Return the [x, y] coordinate for the center point of the cell that contains the specified text.  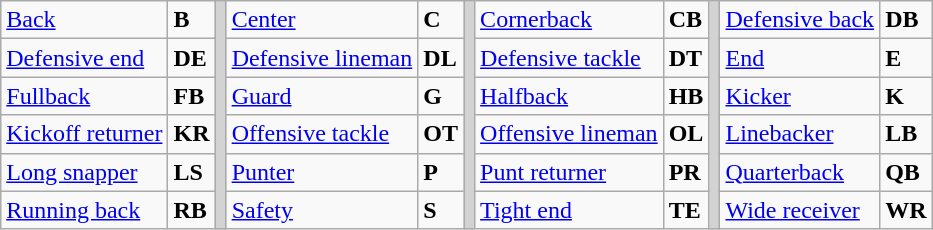
Defensive end [84, 58]
B [192, 20]
Tight end [570, 210]
HB [686, 96]
DE [192, 58]
Punter [322, 172]
E [906, 58]
OL [686, 134]
Defensive back [800, 20]
TE [686, 210]
Quarterback [800, 172]
FB [192, 96]
WR [906, 210]
QB [906, 172]
C [441, 20]
CB [686, 20]
Guard [322, 96]
G [441, 96]
Wide receiver [800, 210]
P [441, 172]
Kickoff returner [84, 134]
OT [441, 134]
K [906, 96]
KR [192, 134]
PR [686, 172]
Center [322, 20]
S [441, 210]
RB [192, 210]
LS [192, 172]
Defensive lineman [322, 58]
Kicker [800, 96]
Defensive tackle [570, 58]
End [800, 58]
Offensive lineman [570, 134]
Halfback [570, 96]
DB [906, 20]
Safety [322, 210]
Punt returner [570, 172]
Linebacker [800, 134]
Cornerback [570, 20]
DT [686, 58]
DL [441, 58]
Long snapper [84, 172]
Back [84, 20]
Running back [84, 210]
Fullback [84, 96]
Offensive tackle [322, 134]
LB [906, 134]
